From the cell containing the given text, extract its center point as [x, y] coordinate. 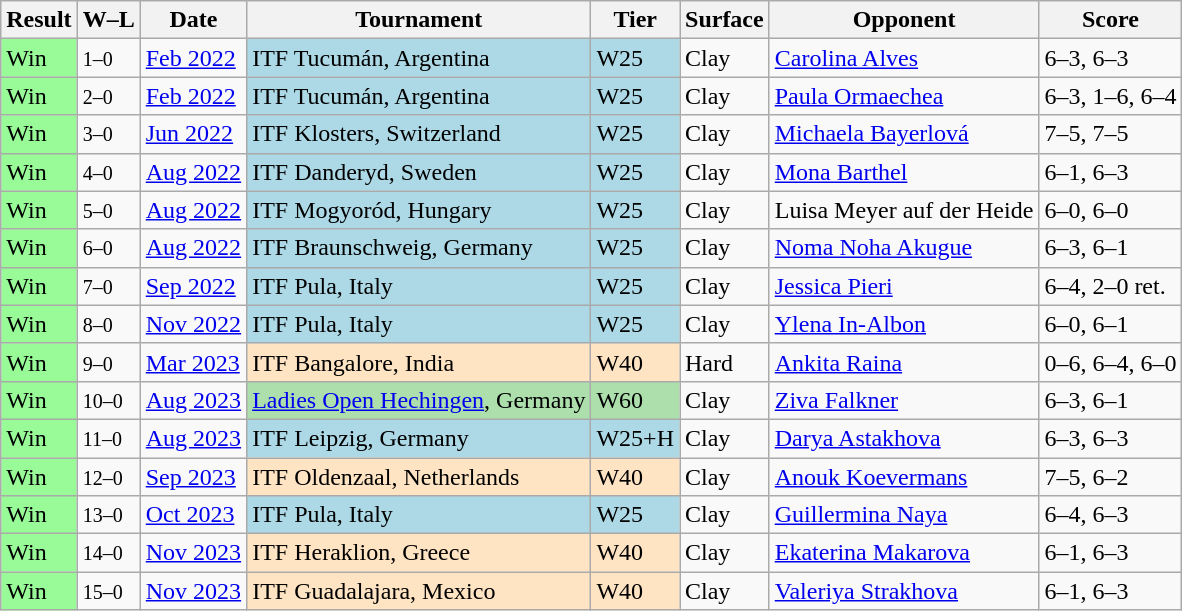
Hard [725, 362]
3–0 [108, 134]
8–0 [108, 324]
13–0 [108, 515]
7–5, 6–2 [1110, 477]
Carolina Alves [904, 58]
11–0 [108, 438]
Valeriya Strakhova [904, 591]
Anouk Koevermans [904, 477]
6–3, 1–6, 6–4 [1110, 96]
W–L [108, 20]
6–4, 6–3 [1110, 515]
Oct 2023 [193, 515]
5–0 [108, 210]
ITF Heraklion, Greece [419, 553]
Mona Barthel [904, 172]
Opponent [904, 20]
Result [39, 20]
Tournament [419, 20]
Nov 2022 [193, 324]
14–0 [108, 553]
ITF Braunschweig, Germany [419, 248]
Surface [725, 20]
Luisa Meyer auf der Heide [904, 210]
Jessica Pieri [904, 286]
Paula Ormaechea [904, 96]
Tier [636, 20]
Score [1110, 20]
ITF Oldenzaal, Netherlands [419, 477]
Noma Noha Akugue [904, 248]
Sep 2023 [193, 477]
Date [193, 20]
9–0 [108, 362]
ITF Danderyd, Sweden [419, 172]
6–4, 2–0 ret. [1110, 286]
10–0 [108, 400]
W60 [636, 400]
ITF Mogyoród, Hungary [419, 210]
ITF Bangalore, India [419, 362]
Ylena In-Albon [904, 324]
ITF Guadalajara, Mexico [419, 591]
4–0 [108, 172]
Jun 2022 [193, 134]
12–0 [108, 477]
6–0 [108, 248]
Guillermina Naya [904, 515]
1–0 [108, 58]
0–6, 6–4, 6–0 [1110, 362]
6–0, 6–1 [1110, 324]
15–0 [108, 591]
Michaela Bayerlová [904, 134]
ITF Klosters, Switzerland [419, 134]
W25+H [636, 438]
Ankita Raina [904, 362]
Ekaterina Makarova [904, 553]
ITF Leipzig, Germany [419, 438]
2–0 [108, 96]
Darya Astakhova [904, 438]
Mar 2023 [193, 362]
Sep 2022 [193, 286]
Ladies Open Hechingen, Germany [419, 400]
7–5, 7–5 [1110, 134]
Ziva Falkner [904, 400]
6–0, 6–0 [1110, 210]
7–0 [108, 286]
